Locate the cell with the specified text and output its [x, y] center coordinate. 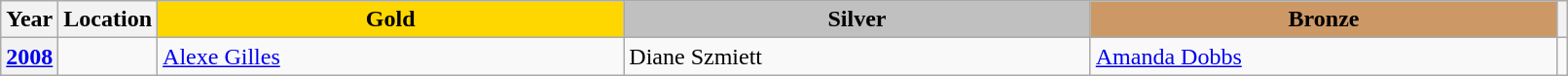
Amanda Dobbs [1324, 57]
Silver [857, 19]
2008 [29, 57]
Location [108, 19]
Bronze [1324, 19]
Diane Szmiett [857, 57]
Year [29, 19]
Alexe Gilles [391, 57]
Gold [391, 19]
